Pinpoint the cell where the given text exists, returning its [x, y] midpoint coordinate. 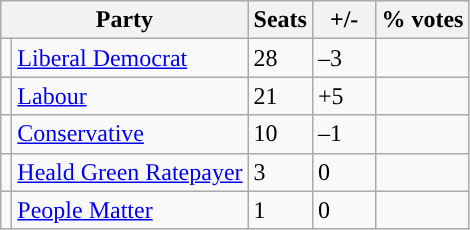
Conservative [130, 134]
Liberal Democrat [130, 58]
+5 [344, 96]
–3 [344, 58]
+/- [344, 20]
Party [124, 20]
21 [280, 96]
3 [280, 172]
% votes [422, 20]
Labour [130, 96]
Heald Green Ratepayer [130, 172]
1 [280, 210]
Seats [280, 20]
10 [280, 134]
–1 [344, 134]
28 [280, 58]
People Matter [130, 210]
